Locate the cell with the specified text and output its (x, y) center coordinate. 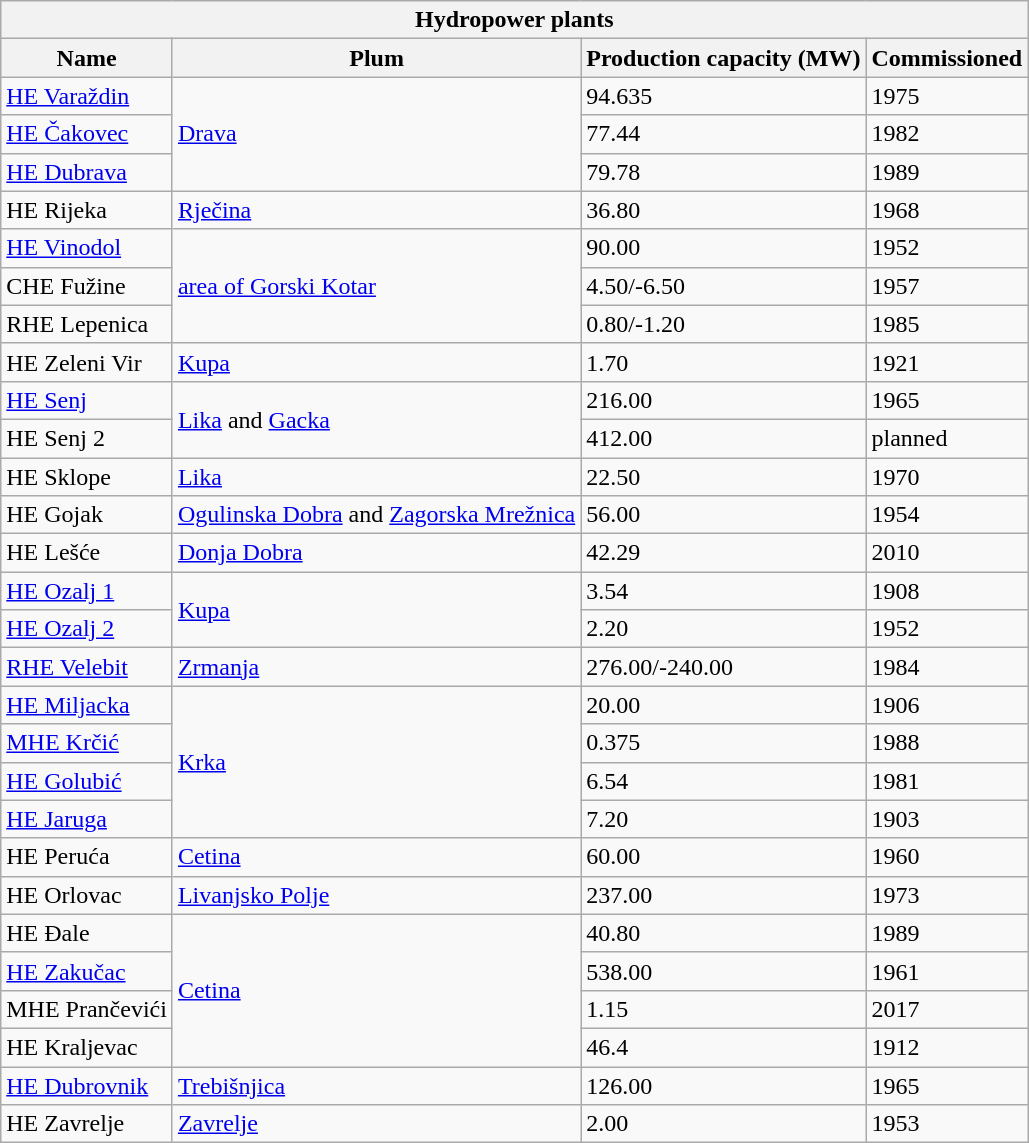
Zavrelje (376, 1124)
area of Gorski Kotar (376, 286)
HE Lešće (87, 553)
HE Zeleni Vir (87, 362)
36.80 (724, 210)
0.375 (724, 743)
Drava (376, 134)
2.00 (724, 1124)
MHE Prančevići (87, 1009)
planned (947, 438)
1988 (947, 743)
RHE Velebit (87, 667)
1982 (947, 134)
94.635 (724, 96)
HE Varaždin (87, 96)
56.00 (724, 515)
6.54 (724, 781)
HE Ozalj 2 (87, 629)
HE Đale (87, 933)
77.44 (724, 134)
276.00/-240.00 (724, 667)
1906 (947, 705)
Lika (376, 477)
1921 (947, 362)
HE Golubić (87, 781)
HE Senj 2 (87, 438)
1912 (947, 1047)
20.00 (724, 705)
237.00 (724, 895)
1903 (947, 819)
42.29 (724, 553)
HE Vinodol (87, 248)
1960 (947, 857)
HE Peruća (87, 857)
60.00 (724, 857)
22.50 (724, 477)
Zrmanja (376, 667)
40.80 (724, 933)
HE Sklope (87, 477)
1954 (947, 515)
1975 (947, 96)
HE Zakučac (87, 971)
Donja Dobra (376, 553)
HE Rijeka (87, 210)
CHE Fužine (87, 286)
Commissioned (947, 58)
1.70 (724, 362)
Krka (376, 762)
HE Dubrava (87, 172)
3.54 (724, 591)
HE Čakovec (87, 134)
1953 (947, 1124)
7.20 (724, 819)
Rječina (376, 210)
HE Senj (87, 400)
HE Miljacka (87, 705)
HE Gojak (87, 515)
Livanjsko Polje (376, 895)
2017 (947, 1009)
Ogulinska Dobra and Zagorska Mrežnica (376, 515)
1.15 (724, 1009)
RHE Lepenica (87, 324)
HE Jaruga (87, 819)
90.00 (724, 248)
79.78 (724, 172)
HE Dubrovnik (87, 1085)
1957 (947, 286)
4.50/-6.50 (724, 286)
1970 (947, 477)
1908 (947, 591)
HE Zavrelje (87, 1124)
Trebišnjica (376, 1085)
MHE Krčić (87, 743)
216.00 (724, 400)
HE Kraljevac (87, 1047)
HE Ozalj 1 (87, 591)
46.4 (724, 1047)
0.80/-1.20 (724, 324)
HE Orlovac (87, 895)
538.00 (724, 971)
1973 (947, 895)
1984 (947, 667)
126.00 (724, 1085)
1968 (947, 210)
Lika and Gacka (376, 419)
2010 (947, 553)
1981 (947, 781)
412.00 (724, 438)
Name (87, 58)
1985 (947, 324)
Hydropower plants (514, 20)
1961 (947, 971)
2.20 (724, 629)
Production capacity (MW) (724, 58)
Plum (376, 58)
